Locate the cell with the specified text and output its [X, Y] center coordinate. 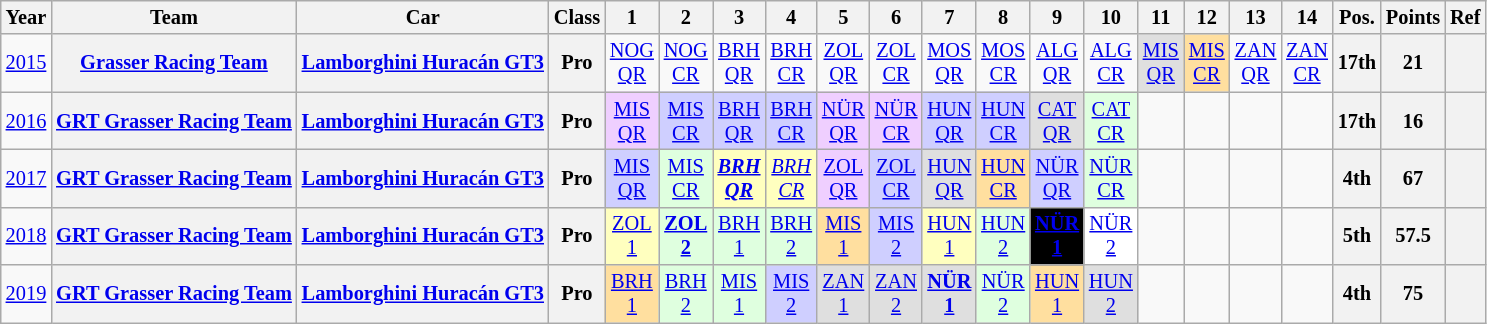
2016 [26, 121]
ZANQR [1256, 63]
ZOL2 [686, 236]
11 [1161, 17]
2 [686, 17]
57.5 [1413, 236]
Team [174, 17]
13 [1256, 17]
3 [740, 17]
9 [1057, 17]
16 [1413, 121]
ZAN1 [844, 294]
14 [1307, 17]
MOSCR [1003, 63]
NOGQR [632, 63]
Year [26, 17]
ALGCR [1111, 63]
8 [1003, 17]
Car [423, 17]
1 [632, 17]
12 [1207, 17]
Points [1413, 17]
2017 [26, 178]
5 [844, 17]
CATCR [1111, 121]
NOGCR [686, 63]
MOSQR [949, 63]
2015 [26, 63]
7 [949, 17]
67 [1413, 178]
ZOL1 [632, 236]
ALGQR [1057, 63]
CATQR [1057, 121]
ZAN2 [896, 294]
21 [1413, 63]
4 [791, 17]
Grasser Racing Team [174, 63]
6 [896, 17]
75 [1413, 294]
10 [1111, 17]
Pos. [1357, 17]
Ref [1465, 17]
Class [577, 17]
2018 [26, 236]
ZANCR [1307, 63]
5th [1357, 236]
2019 [26, 294]
